Locate the cell with the specified text and output its (x, y) center coordinate. 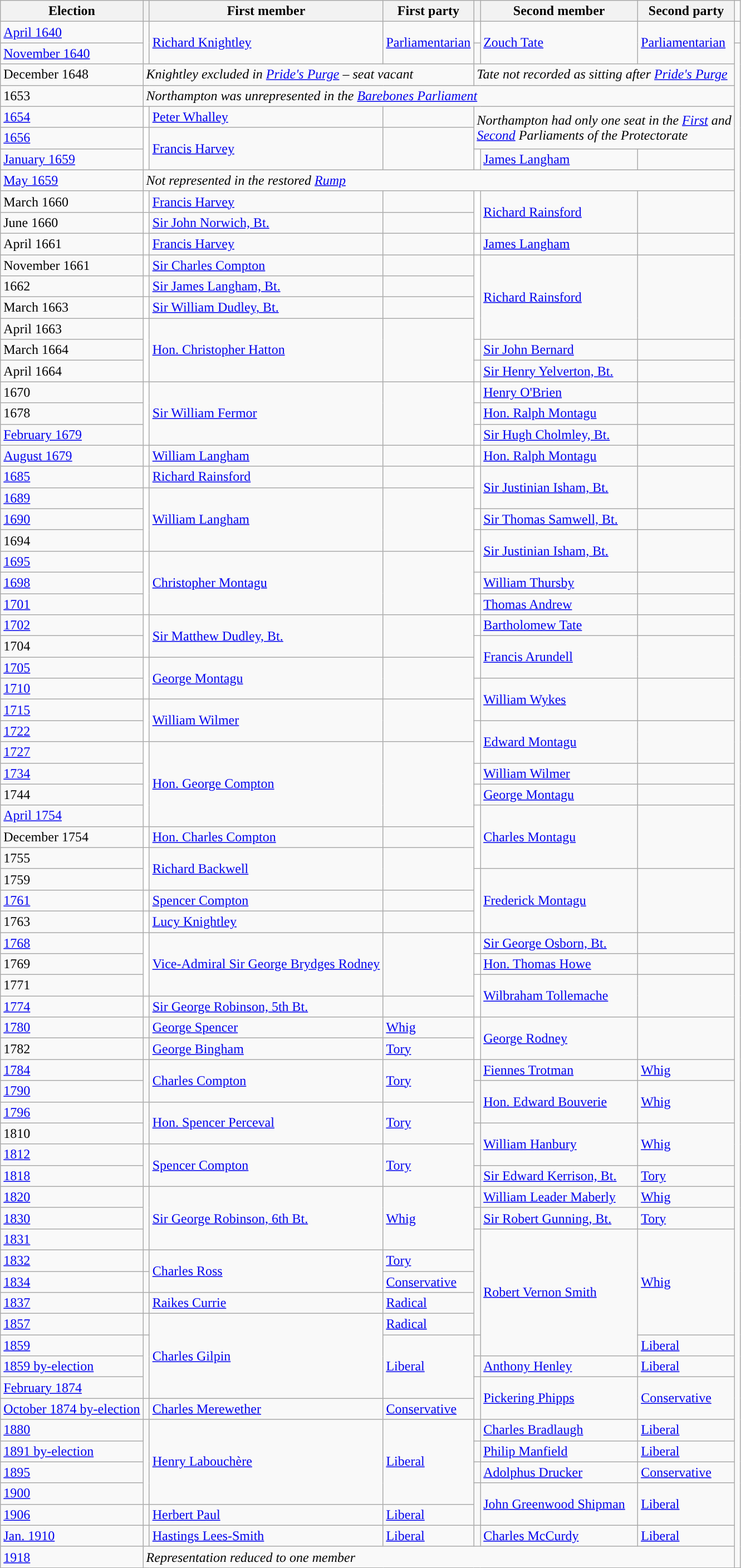
December 1754 (72, 837)
Sir John Norwich, Bt. (266, 223)
William Wykes (559, 699)
George Bingham (266, 1049)
1727 (72, 752)
Sir Matthew Dudley, Bt. (266, 636)
Second member (559, 11)
Sir Edward Kerrison, Bt. (559, 1176)
Edward Montagu (559, 742)
Hastings Lees-Smith (266, 1536)
April 1661 (72, 244)
Raikes Currie (266, 1303)
Sir George Osborn, Bt. (559, 943)
January 1659 (72, 159)
1705 (72, 668)
Charles Bradlaugh (559, 1430)
March 1660 (72, 201)
1837 (72, 1303)
Northampton had only one seat in the First and Second Parliaments of the Protectorate (604, 127)
Hon. Spencer Perceval (266, 1123)
Adolphus Drucker (559, 1472)
1830 (72, 1218)
1812 (72, 1155)
1654 (72, 117)
1662 (72, 287)
August 1679 (72, 456)
Sir William Fermor (266, 413)
Hon. Charles Compton (266, 837)
1656 (72, 138)
1774 (72, 1007)
1763 (72, 921)
March 1664 (72, 350)
1653 (72, 96)
1715 (72, 710)
Pickering Phipps (559, 1398)
Tate not recorded as sitting after Pride's Purge (604, 75)
1690 (72, 519)
October 1874 by-election (72, 1409)
December 1648 (72, 75)
Henry Labouchère (266, 1462)
Charles Gilpin (266, 1356)
1832 (72, 1260)
1761 (72, 900)
1796 (72, 1112)
1810 (72, 1133)
Sir George Robinson, 5th Bt. (266, 1007)
1880 (72, 1430)
1768 (72, 943)
Thomas Andrew (559, 604)
1722 (72, 731)
First member (266, 11)
1782 (72, 1049)
1818 (72, 1176)
1685 (72, 477)
Sir Robert Gunning, Bt. (559, 1218)
1704 (72, 647)
Wilbraham Tollemache (559, 996)
Vice-Admiral Sir George Brydges Rodney (266, 964)
Frederick Montagu (559, 900)
November 1661 (72, 265)
Charles Montagu (559, 837)
Election (72, 11)
John Greenwood Shipman (559, 1504)
Sir George Robinson, 6th Bt. (266, 1218)
1784 (72, 1070)
Lucy Knightley (266, 921)
April 1664 (72, 371)
1702 (72, 625)
April 1663 (72, 329)
1857 (72, 1324)
Richard Backwell (266, 869)
1831 (72, 1239)
April 1640 (72, 32)
1906 (72, 1515)
Richard Knightley (266, 43)
1771 (72, 985)
February 1874 (72, 1388)
First party (429, 11)
Peter Whalley (266, 117)
1698 (72, 583)
Sir John Bernard (559, 350)
Representation reduced to one member (439, 1557)
Hon. Edward Bouverie (559, 1102)
June 1660 (72, 223)
Hon. Christopher Hatton (266, 350)
1859 (72, 1345)
1780 (72, 1028)
William Leader Maberly (559, 1197)
1694 (72, 540)
1820 (72, 1197)
Herbert Paul (266, 1515)
1744 (72, 795)
1695 (72, 561)
Hon. Thomas Howe (559, 964)
Charles Merewether (266, 1409)
Sir Henry Yelverton, Bt. (559, 371)
Charles McCurdy (559, 1536)
1918 (72, 1557)
1891 by-election (72, 1451)
Sir Hugh Cholmley, Bt. (559, 435)
Robert Vernon Smith (559, 1292)
Jan. 1910 (72, 1536)
Fiennes Trotman (559, 1070)
1769 (72, 964)
Knightley excluded in Pride's Purge – seat vacant (308, 75)
Christopher Montagu (266, 583)
1834 (72, 1281)
1678 (72, 413)
February 1679 (72, 435)
1895 (72, 1472)
Sir William Dudley, Bt. (266, 308)
1859 by-election (72, 1367)
Sir James Langham, Bt. (266, 287)
1701 (72, 604)
Philip Manfield (559, 1451)
1670 (72, 392)
1710 (72, 689)
William Hanbury (559, 1144)
William Thursby (559, 583)
May 1659 (72, 180)
Sir Charles Compton (266, 265)
Northampton was unrepresented in the Barebones Parliament (439, 96)
Anthony Henley (559, 1367)
Bartholomew Tate (559, 625)
Sir Thomas Samwell, Bt. (559, 519)
Francis Arundell (559, 657)
Zouch Tate (559, 43)
Charles Ross (266, 1271)
Not represented in the restored Rump (439, 180)
George Rodney (559, 1038)
1755 (72, 858)
1734 (72, 773)
March 1663 (72, 308)
1689 (72, 498)
Second party (686, 11)
George Spencer (266, 1028)
1790 (72, 1091)
Charles Compton (266, 1081)
Henry O'Brien (559, 392)
1900 (72, 1493)
November 1640 (72, 53)
April 1754 (72, 816)
1759 (72, 879)
Hon. George Compton (266, 784)
